Return (x, y) of the center of cell containing provided text 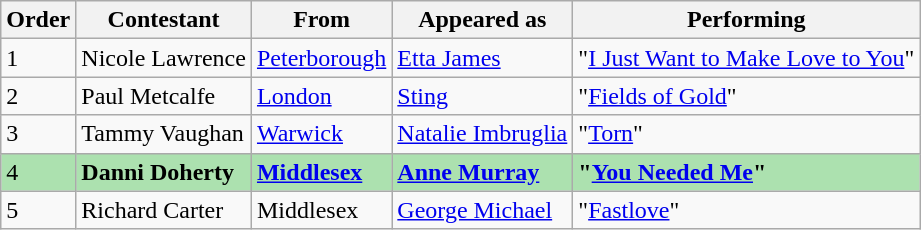
Paul Metcalfe (164, 96)
Sting (482, 96)
Nicole Lawrence (164, 58)
Etta James (482, 58)
London (321, 96)
"You Needed Me" (746, 172)
Contestant (164, 20)
Peterborough (321, 58)
Tammy Vaughan (164, 134)
5 (38, 210)
George Michael (482, 210)
From (321, 20)
Order (38, 20)
3 (38, 134)
1 (38, 58)
Danni Doherty (164, 172)
Richard Carter (164, 210)
Warwick (321, 134)
4 (38, 172)
Natalie Imbruglia (482, 134)
Appeared as (482, 20)
"Fastlove" (746, 210)
"Fields of Gold" (746, 96)
"I Just Want to Make Love to You" (746, 58)
Anne Murray (482, 172)
"Torn" (746, 134)
2 (38, 96)
Performing (746, 20)
